Return [x, y] of the center of cell containing provided text 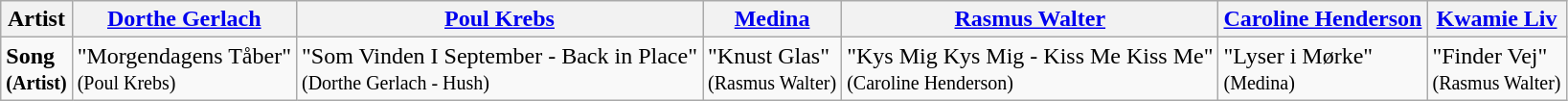
"Morgendagens Tåber"(Poul Krebs) [184, 69]
Medina [772, 19]
Rasmus Walter [1031, 19]
Kwamie Liv [1496, 19]
"Lyser i Mørke"(Medina) [1323, 69]
Caroline Henderson [1323, 19]
"Knust Glas"(Rasmus Walter) [772, 69]
"Kys Mig Kys Mig - Kiss Me Kiss Me"(Caroline Henderson) [1031, 69]
Dorthe Gerlach [184, 19]
"Som Vinden I September - Back in Place"(Dorthe Gerlach - Hush) [499, 69]
Artist [36, 19]
"Finder Vej"(Rasmus Walter) [1496, 69]
Song(Artist) [36, 69]
Poul Krebs [499, 19]
